For the text-containing cell, return its midpoint in (X, Y) coordinate format. 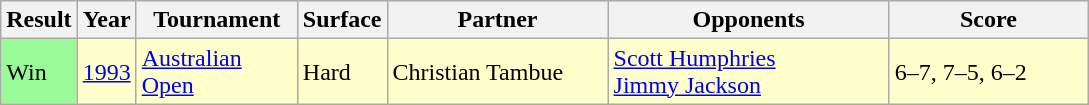
Australian Open (216, 72)
Result (39, 20)
Scott Humphries Jimmy Jackson (748, 72)
Opponents (748, 20)
1993 (106, 72)
Win (39, 72)
Christian Tambue (498, 72)
Hard (342, 72)
Score (988, 20)
6–7, 7–5, 6–2 (988, 72)
Year (106, 20)
Surface (342, 20)
Tournament (216, 20)
Partner (498, 20)
